Find where the given text appears and provide that cell's center as [x, y] coordinate. 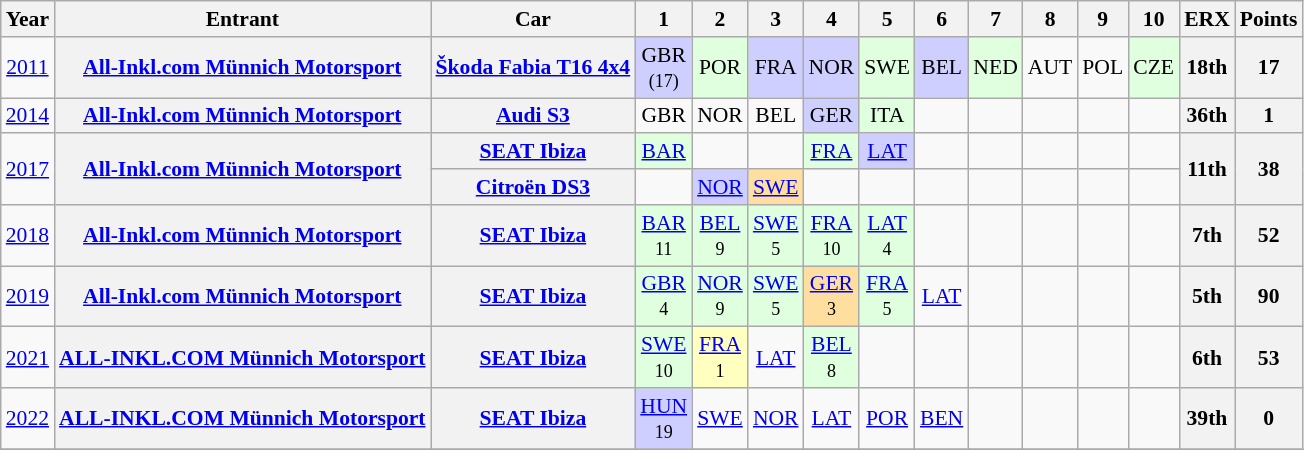
NED [995, 68]
GBR(17) [664, 68]
90 [1269, 296]
3 [776, 19]
2014 [28, 116]
7th [1207, 236]
53 [1269, 358]
0 [1269, 418]
LAT4 [887, 236]
AUT [1050, 68]
Points [1269, 19]
FRA1 [720, 358]
2022 [28, 418]
18th [1207, 68]
52 [1269, 236]
Audi S3 [534, 116]
36th [1207, 116]
BAR [664, 152]
GER3 [832, 296]
11th [1207, 170]
ERX [1207, 19]
2 [720, 19]
BEN [942, 418]
NOR9 [720, 296]
Year [28, 19]
2021 [28, 358]
Citroën DS3 [534, 187]
5 [887, 19]
10 [1154, 19]
FRA10 [832, 236]
ITA [887, 116]
BEL9 [720, 236]
39th [1207, 418]
CZE [1154, 68]
7 [995, 19]
Škoda Fabia T16 4x4 [534, 68]
4 [832, 19]
17 [1269, 68]
6 [942, 19]
HUN19 [664, 418]
FRA5 [887, 296]
GBR [664, 116]
38 [1269, 170]
GER [832, 116]
GBR4 [664, 296]
BEL8 [832, 358]
BAR11 [664, 236]
6th [1207, 358]
Car [534, 19]
2011 [28, 68]
POL [1102, 68]
2019 [28, 296]
5th [1207, 296]
9 [1102, 19]
Entrant [242, 19]
8 [1050, 19]
SWE10 [664, 358]
2018 [28, 236]
2017 [28, 170]
